Provide the [X, Y] coordinate of the cell's center where the given text is located.  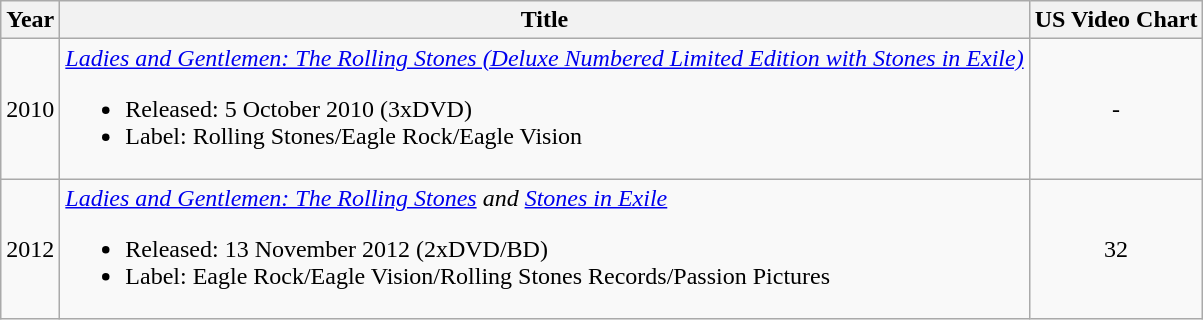
32 [1116, 249]
Year [30, 20]
2010 [30, 109]
- [1116, 109]
US Video Chart [1116, 20]
2012 [30, 249]
Title [544, 20]
